For the text-containing cell, return its midpoint in [x, y] coordinate format. 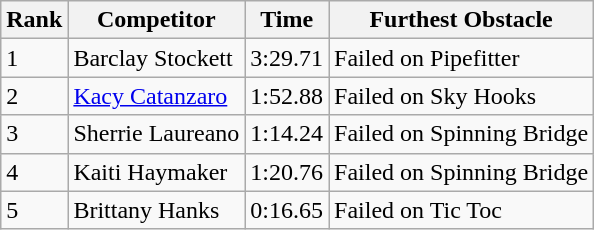
1:20.76 [287, 172]
2 [34, 96]
Time [287, 20]
Barclay Stockett [156, 58]
Kaiti Haymaker [156, 172]
1 [34, 58]
3 [34, 134]
Competitor [156, 20]
Failed on Tic Toc [462, 210]
3:29.71 [287, 58]
0:16.65 [287, 210]
4 [34, 172]
Sherrie Laureano [156, 134]
Kacy Catanzaro [156, 96]
1:14.24 [287, 134]
Brittany Hanks [156, 210]
Furthest Obstacle [462, 20]
Rank [34, 20]
Failed on Sky Hooks [462, 96]
5 [34, 210]
1:52.88 [287, 96]
Failed on Pipefitter [462, 58]
